Pinpoint the cell where the given text exists, returning its [X, Y] midpoint coordinate. 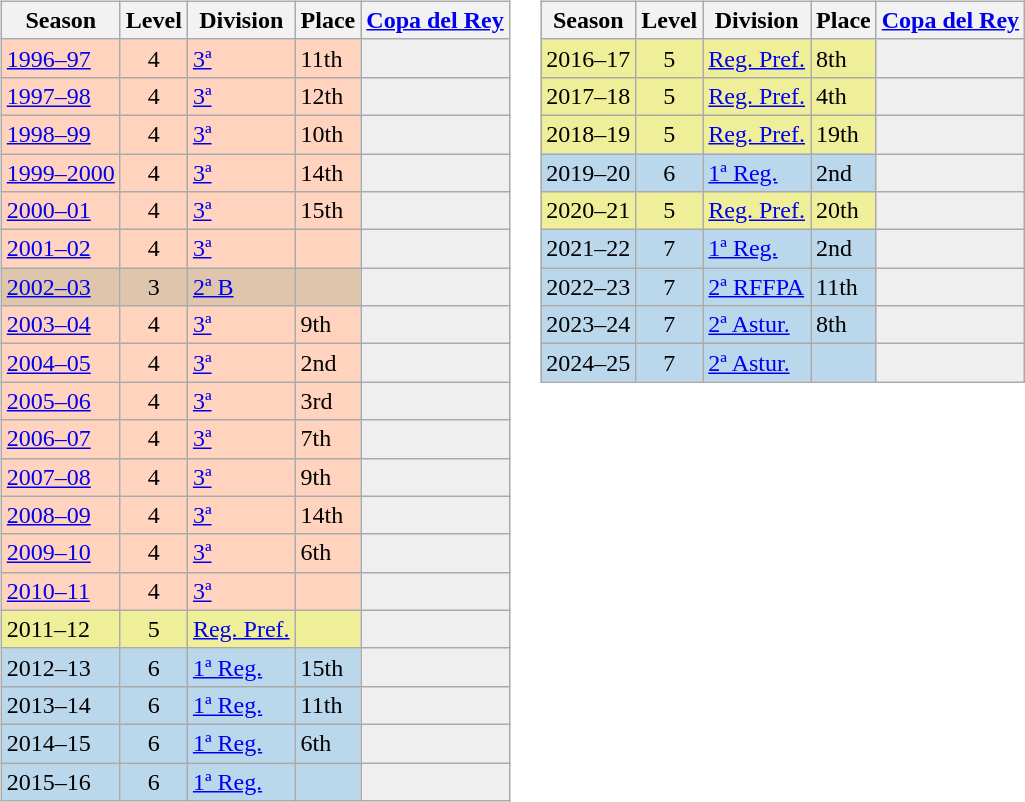
2010–11 [60, 591]
4th [844, 96]
2008–09 [60, 515]
1999–2000 [60, 173]
2006–07 [60, 439]
2009–10 [60, 553]
19th [844, 134]
2018–19 [588, 134]
2022–23 [588, 287]
1997–98 [60, 96]
2016–17 [588, 58]
7th [328, 439]
2003–04 [60, 325]
10th [328, 134]
2004–05 [60, 363]
20th [844, 211]
2011–12 [60, 629]
2014–15 [60, 743]
2ª B [241, 287]
2002–03 [60, 287]
1998–99 [60, 134]
2ª RFFPA [757, 287]
2007–08 [60, 477]
2015–16 [60, 781]
2019–20 [588, 173]
1996–97 [60, 58]
2020–21 [588, 211]
3rd [328, 401]
2024–25 [588, 363]
2012–13 [60, 667]
2013–14 [60, 705]
2017–18 [588, 96]
2021–22 [588, 249]
2000–01 [60, 211]
2023–24 [588, 325]
12th [328, 96]
2005–06 [60, 401]
3 [154, 287]
2001–02 [60, 249]
